Determine the (X, Y) coordinate at the center of the cell enclosing the given text.  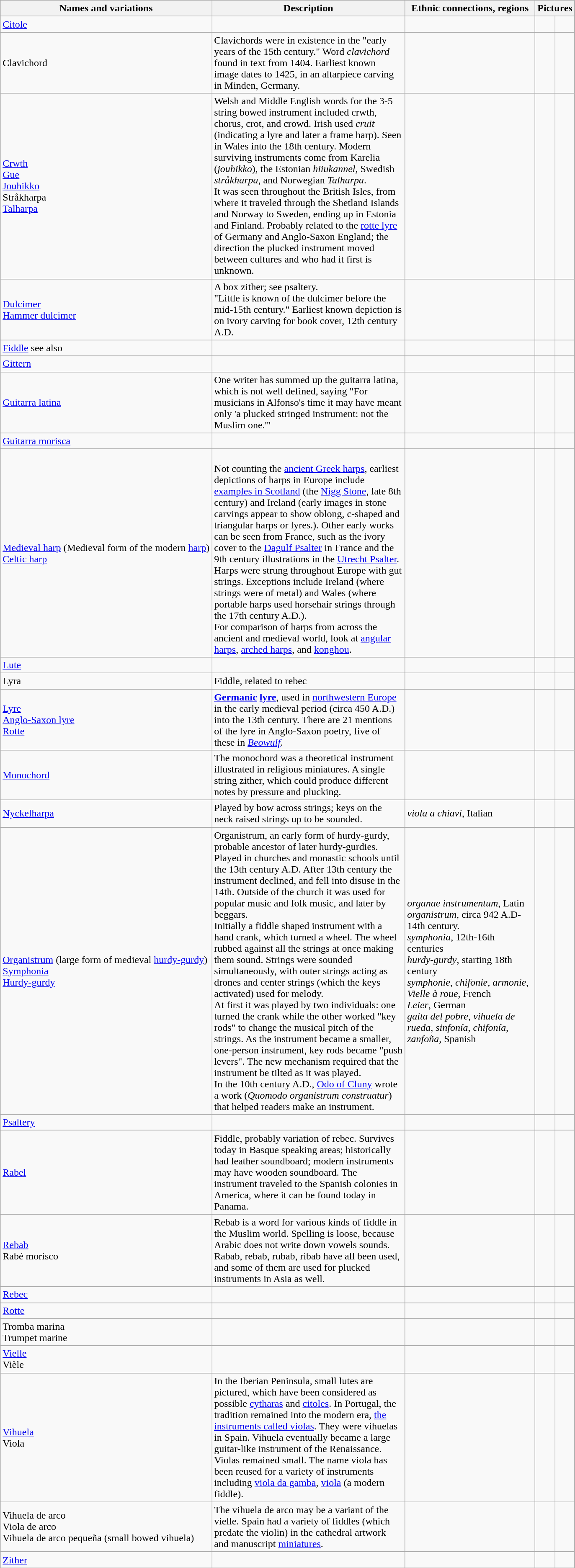
CrwthGueJouhikkoStråkharpaTalharpa (106, 186)
Played by bow across strings; keys on the neck raised strings up to be sounded. (308, 814)
Ethnic connections, regions (470, 8)
Lute (106, 665)
Guitarra morisca (106, 441)
Fiddle see also (106, 348)
Medieval harp (Medieval form of the modern harp)Celtic harp (106, 553)
Rotte (106, 1311)
Rebec (106, 1295)
Psaltery (106, 1123)
Nyckelharpa (106, 814)
Tromba marinaTrumpet marine (106, 1332)
Fiddle, related to rebec (308, 681)
Monochord (106, 775)
viola a chiavi, Italian (470, 814)
Guitarra latina (106, 402)
VielleVièle (106, 1359)
Pictures (555, 8)
Gittern (106, 364)
DulcimerHammer dulcimer (106, 309)
Names and variations (106, 8)
VihuelaViola (106, 1437)
LyreAnglo-Saxon lyreRotte (106, 720)
Zither (106, 1560)
Rabel (106, 1172)
Organistrum (large form of medieval hurdy-gurdy)SymphoniaHurdy-gurdy (106, 971)
Lyra (106, 681)
Vihuela de arcoViola de arcoVihuela de arco pequeña (small bowed vihuela) (106, 1527)
Citole (106, 24)
Description (308, 8)
Clavichord (106, 63)
RebabRabé morisco (106, 1250)
